For the text-containing cell, return its midpoint in (X, Y) coordinate format. 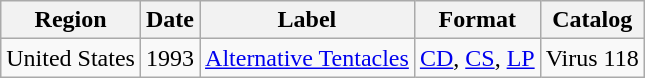
Region (71, 20)
Virus 118 (592, 58)
CD, CS, LP (477, 58)
Label (308, 20)
Format (477, 20)
Alternative Tentacles (308, 58)
Date (170, 20)
United States (71, 58)
Catalog (592, 20)
1993 (170, 58)
